Identify which cell holds the provided text, then report its [X, Y] central coordinate. 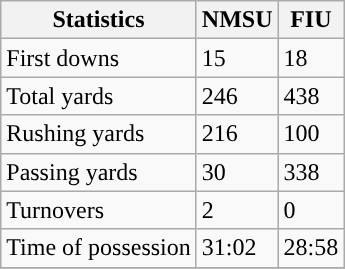
438 [311, 96]
0 [311, 210]
NMSU [237, 20]
31:02 [237, 248]
15 [237, 58]
28:58 [311, 248]
30 [237, 172]
216 [237, 134]
Statistics [99, 20]
100 [311, 134]
Time of possession [99, 248]
Passing yards [99, 172]
First downs [99, 58]
18 [311, 58]
2 [237, 210]
338 [311, 172]
Rushing yards [99, 134]
Total yards [99, 96]
Turnovers [99, 210]
FIU [311, 20]
246 [237, 96]
